Provide the [X, Y] coordinate of the cell's center where the given text is located.  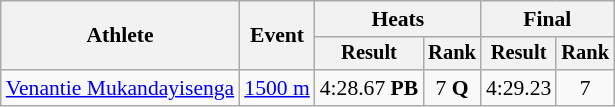
Event [276, 36]
7 [585, 88]
Athlete [120, 36]
Heats [398, 19]
1500 m [276, 88]
4:29.23 [518, 88]
Final [548, 19]
4:28.67 PB [369, 88]
7 Q [452, 88]
Venantie Mukandayisenga [120, 88]
